Output the [X, Y] coordinate of the center of the cell containing the given text.  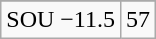
57 [138, 20]
SOU −11.5 [61, 20]
